Capture the cell that displays the provided text and extract its (x, y) central coordinate. 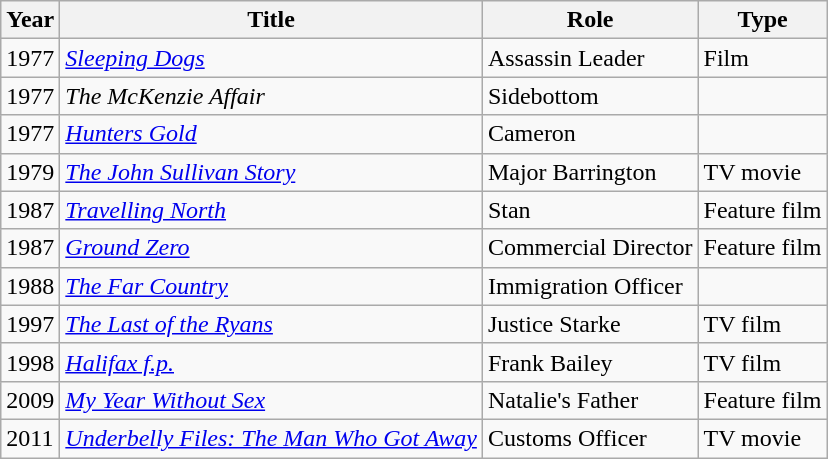
The Last of the Ryans (272, 324)
Cameron (590, 134)
Year (30, 20)
1997 (30, 324)
Hunters Gold (272, 134)
Immigration Officer (590, 286)
Underbelly Files: The Man Who Got Away (272, 438)
Commercial Director (590, 248)
Ground Zero (272, 248)
The Far Country (272, 286)
Type (762, 20)
1988 (30, 286)
Natalie's Father (590, 400)
Travelling North (272, 210)
Assassin Leader (590, 58)
2011 (30, 438)
1979 (30, 172)
The McKenzie Affair (272, 96)
Sidebottom (590, 96)
Sleeping Dogs (272, 58)
Title (272, 20)
Customs Officer (590, 438)
Frank Bailey (590, 362)
Major Barrington (590, 172)
1998 (30, 362)
2009 (30, 400)
Halifax f.p. (272, 362)
Justice Starke (590, 324)
Stan (590, 210)
My Year Without Sex (272, 400)
The John Sullivan Story (272, 172)
Role (590, 20)
Film (762, 58)
